Scan for the cell matching the given text and deliver its (x, y) coordinate at center. 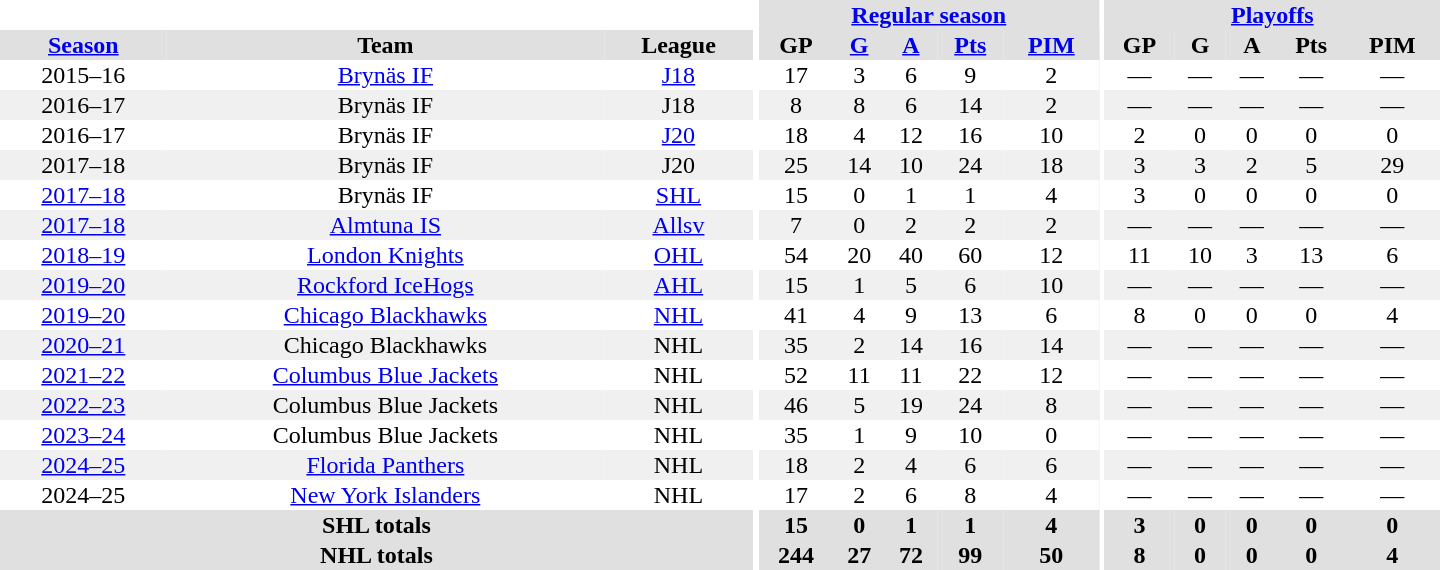
League (678, 45)
7 (796, 225)
Team (386, 45)
Almtuna IS (386, 225)
41 (796, 315)
London Knights (386, 255)
40 (911, 255)
46 (796, 405)
NHL totals (376, 555)
2015–16 (84, 75)
SHL totals (376, 525)
Allsv (678, 225)
2023–24 (84, 435)
2020–21 (84, 345)
25 (796, 165)
20 (859, 255)
Season (84, 45)
2022–23 (84, 405)
2021–22 (84, 375)
AHL (678, 285)
29 (1392, 165)
54 (796, 255)
OHL (678, 255)
2018–19 (84, 255)
244 (796, 555)
52 (796, 375)
Playoffs (1272, 15)
New York Islanders (386, 495)
60 (970, 255)
Florida Panthers (386, 465)
50 (1052, 555)
Regular season (929, 15)
27 (859, 555)
99 (970, 555)
Rockford IceHogs (386, 285)
19 (911, 405)
22 (970, 375)
72 (911, 555)
SHL (678, 195)
